Scan for the cell matching the given text and deliver its (x, y) coordinate at center. 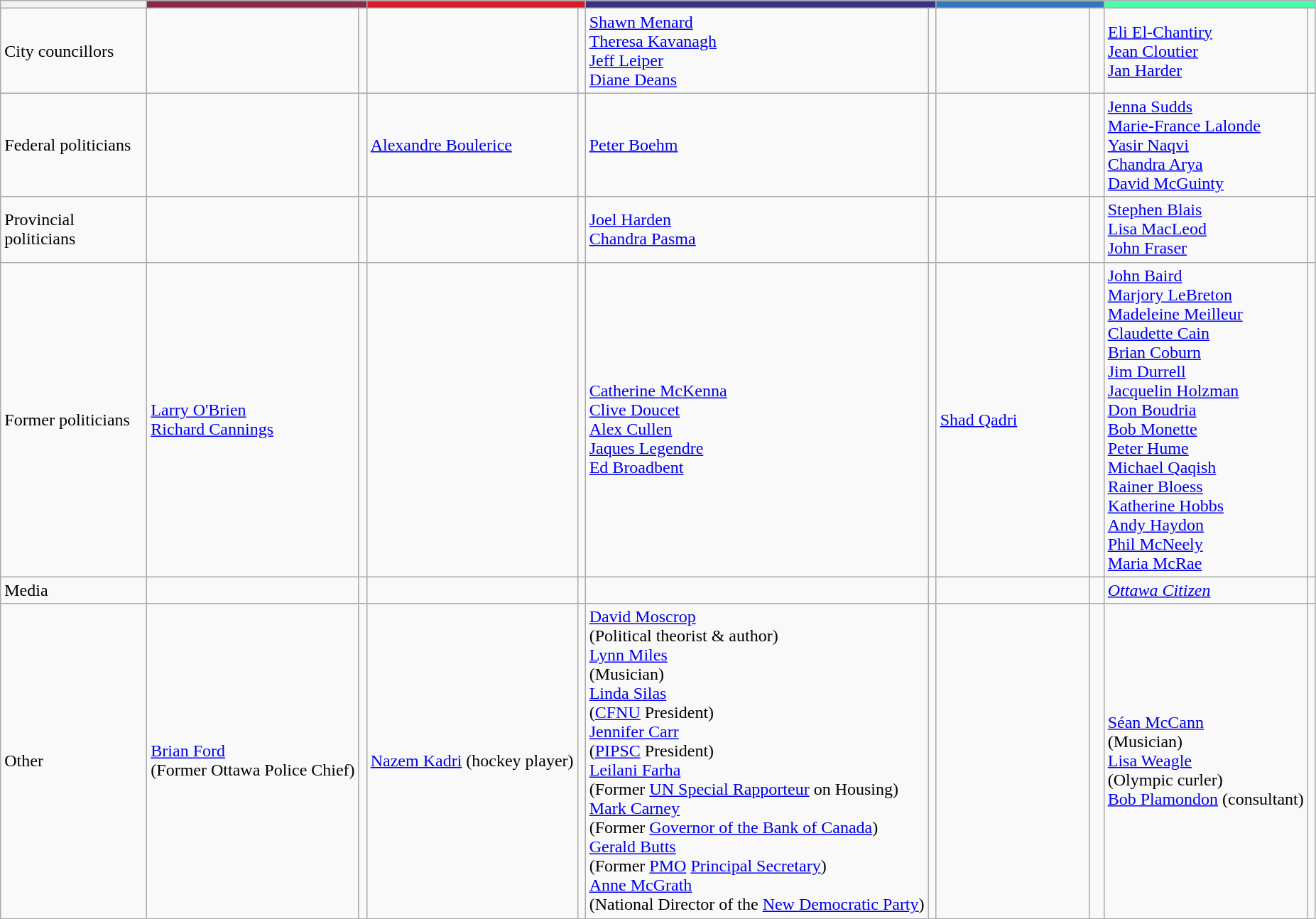
Provincial politicians (74, 229)
Eli El-ChantiryJean CloutierJan Harder (1206, 51)
Federal politicians (74, 145)
Former politicians (74, 419)
Joel HardenChandra Pasma (757, 229)
Brian Ford(Former Ottawa Police Chief) (253, 761)
Shawn Menard Theresa Kavanagh Jeff Leiper Diane Deans (757, 51)
Larry O'BrienRichard Cannings (253, 419)
Alexandre Boulerice (472, 145)
Séan McCann(Musician)Lisa Weagle (Olympic curler) Bob Plamondon (consultant) (1206, 761)
City councillors (74, 51)
Ottawa Citizen (1206, 590)
Other (74, 761)
Peter Boehm (757, 145)
Stephen Blais Lisa MacLeod John Fraser (1206, 229)
Nazem Kadri (hockey player) (472, 761)
Catherine McKennaClive DoucetAlex CullenJaques LegendreEd Broadbent (757, 419)
Media (74, 590)
Shad Qadri (1013, 419)
Jenna SuddsMarie-France LalondeYasir NaqviChandra Arya David McGuinty (1206, 145)
